From the cell containing the given text, extract its center point as (x, y) coordinate. 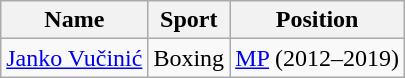
Name (74, 20)
MP (2012–2019) (318, 58)
Sport (189, 20)
Janko Vučinić (74, 58)
Position (318, 20)
Boxing (189, 58)
